From the cell containing the given text, extract its center point as [X, Y] coordinate. 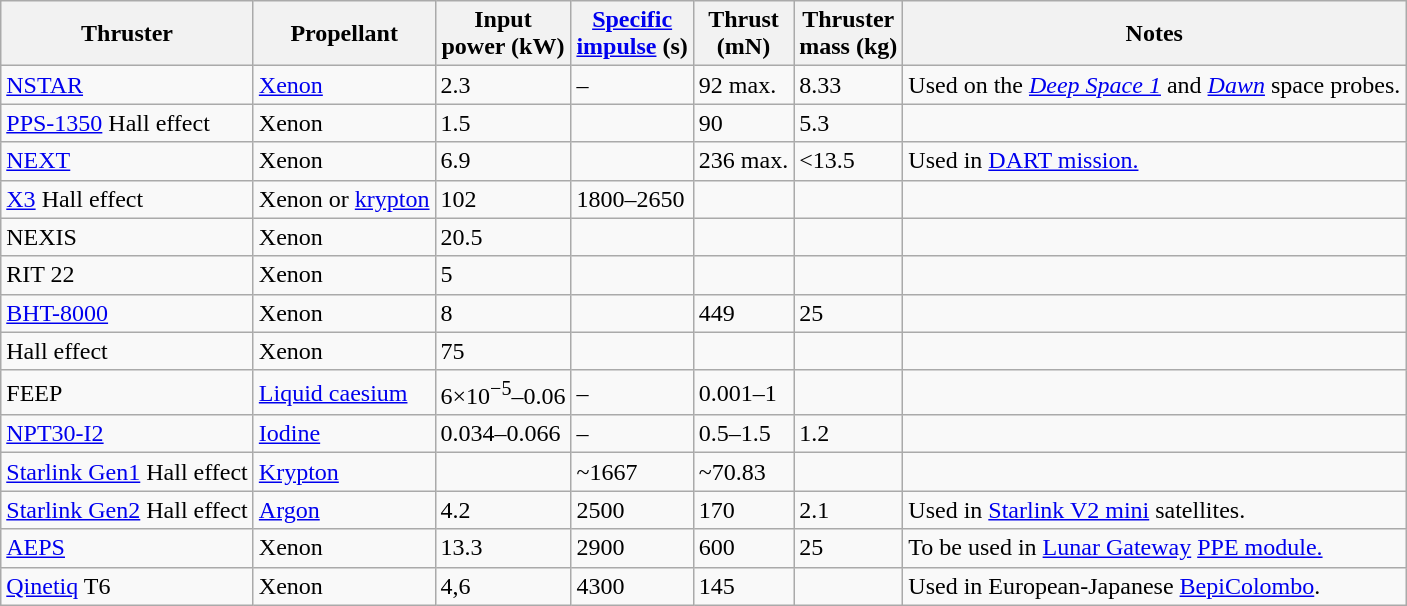
1.5 [503, 123]
1800–2650 [632, 199]
4,6 [503, 586]
Hall effect [128, 351]
13.3 [503, 548]
236 max. [743, 161]
FEEP [128, 392]
6.9 [503, 161]
Notes [1154, 34]
Krypton [344, 472]
Thruster [128, 34]
<13.5 [848, 161]
75 [503, 351]
Starlink Gen1 Hall effect [128, 472]
Used in DART mission. [1154, 161]
BHT-8000 [128, 313]
600 [743, 548]
170 [743, 510]
449 [743, 313]
Argon [344, 510]
102 [503, 199]
~1667 [632, 472]
X3 Hall effect [128, 199]
NEXIS [128, 237]
Starlink Gen2 Hall effect [128, 510]
0.001–1 [743, 392]
8 [503, 313]
To be used in Lunar Gateway PPE module. [1154, 548]
1.2 [848, 434]
Specific impulse (s) [632, 34]
PPS-1350 Hall effect [128, 123]
NSTAR [128, 85]
20.5 [503, 237]
RIT 22 [128, 275]
Used on the Deep Space 1 and Dawn space probes. [1154, 85]
4.2 [503, 510]
5.3 [848, 123]
2.3 [503, 85]
Iodine [344, 434]
0.034–0.066 [503, 434]
90 [743, 123]
6×10−5–0.06 [503, 392]
4300 [632, 586]
8.33 [848, 85]
NPT30-I2 [128, 434]
Xenon or krypton [344, 199]
2500 [632, 510]
2.1 [848, 510]
Liquid caesium [344, 392]
NEXT [128, 161]
Used in Starlink V2 mini satellites. [1154, 510]
2900 [632, 548]
92 max. [743, 85]
0.5–1.5 [743, 434]
Thrust (mN) [743, 34]
5 [503, 275]
145 [743, 586]
~70.83 [743, 472]
Propellant [344, 34]
Thruster mass (kg) [848, 34]
AEPS [128, 548]
Input power (kW) [503, 34]
Used in European-Japanese BepiColombo. [1154, 586]
Qinetiq T6 [128, 586]
